Capture the cell that displays the provided text and extract its [X, Y] central coordinate. 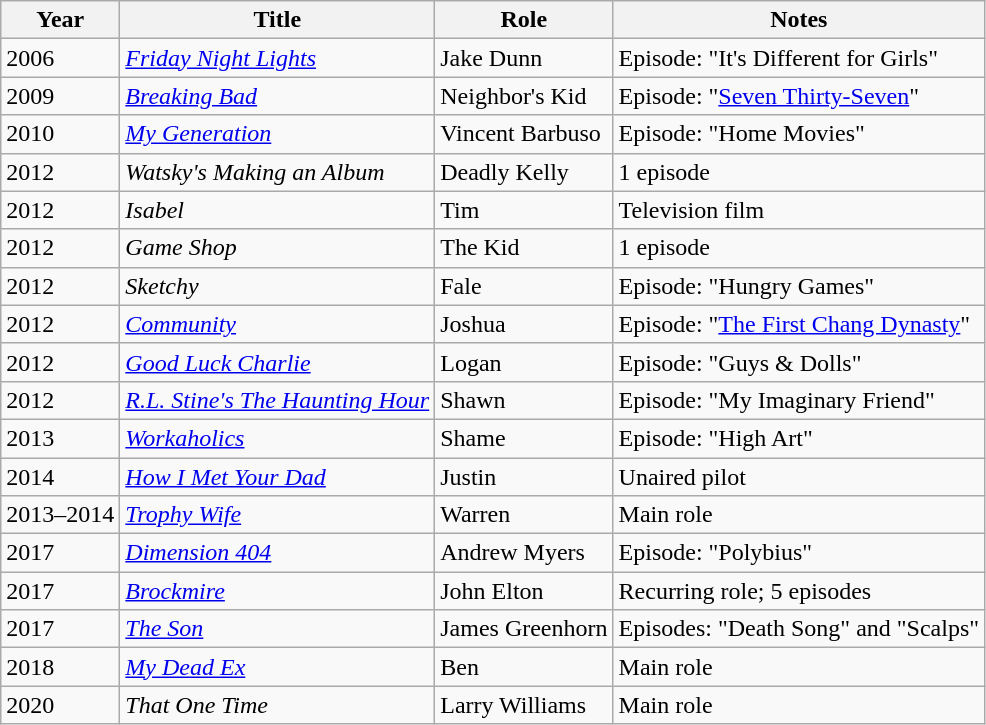
Logan [524, 362]
Episode: "My Imaginary Friend" [799, 400]
Notes [799, 20]
Friday Night Lights [278, 58]
Shawn [524, 400]
R.L. Stine's The Haunting Hour [278, 400]
Unaired pilot [799, 477]
Episode: "The First Chang Dynasty" [799, 324]
Larry Williams [524, 705]
Community [278, 324]
Breaking Bad [278, 96]
Episode: "Guys & Dolls" [799, 362]
Joshua [524, 324]
Isabel [278, 210]
James Greenhorn [524, 629]
Recurring role; 5 episodes [799, 591]
Sketchy [278, 286]
2013–2014 [60, 515]
Andrew Myers [524, 553]
Episode: "Hungry Games" [799, 286]
2013 [60, 438]
Fale [524, 286]
Warren [524, 515]
2020 [60, 705]
2014 [60, 477]
The Son [278, 629]
Justin [524, 477]
Episode: "Seven Thirty-Seven" [799, 96]
The Kid [524, 248]
Tim [524, 210]
How I Met Your Dad [278, 477]
Good Luck Charlie [278, 362]
Television film [799, 210]
Workaholics [278, 438]
2006 [60, 58]
Episode: "Home Movies" [799, 134]
Watsky's Making an Album [278, 172]
2010 [60, 134]
Episode: "It's Different for Girls" [799, 58]
Episodes: "Death Song" and "Scalps" [799, 629]
My Generation [278, 134]
Episode: "High Art" [799, 438]
Jake Dunn [524, 58]
Episode: "Polybius" [799, 553]
Ben [524, 667]
Year [60, 20]
2018 [60, 667]
Deadly Kelly [524, 172]
Role [524, 20]
Trophy Wife [278, 515]
My Dead Ex [278, 667]
Vincent Barbuso [524, 134]
Title [278, 20]
John Elton [524, 591]
Neighbor's Kid [524, 96]
2009 [60, 96]
Shame [524, 438]
That One Time [278, 705]
Brockmire [278, 591]
Dimension 404 [278, 553]
Game Shop [278, 248]
